Determine the [x, y] coordinate at the center of the cell enclosing the given text.  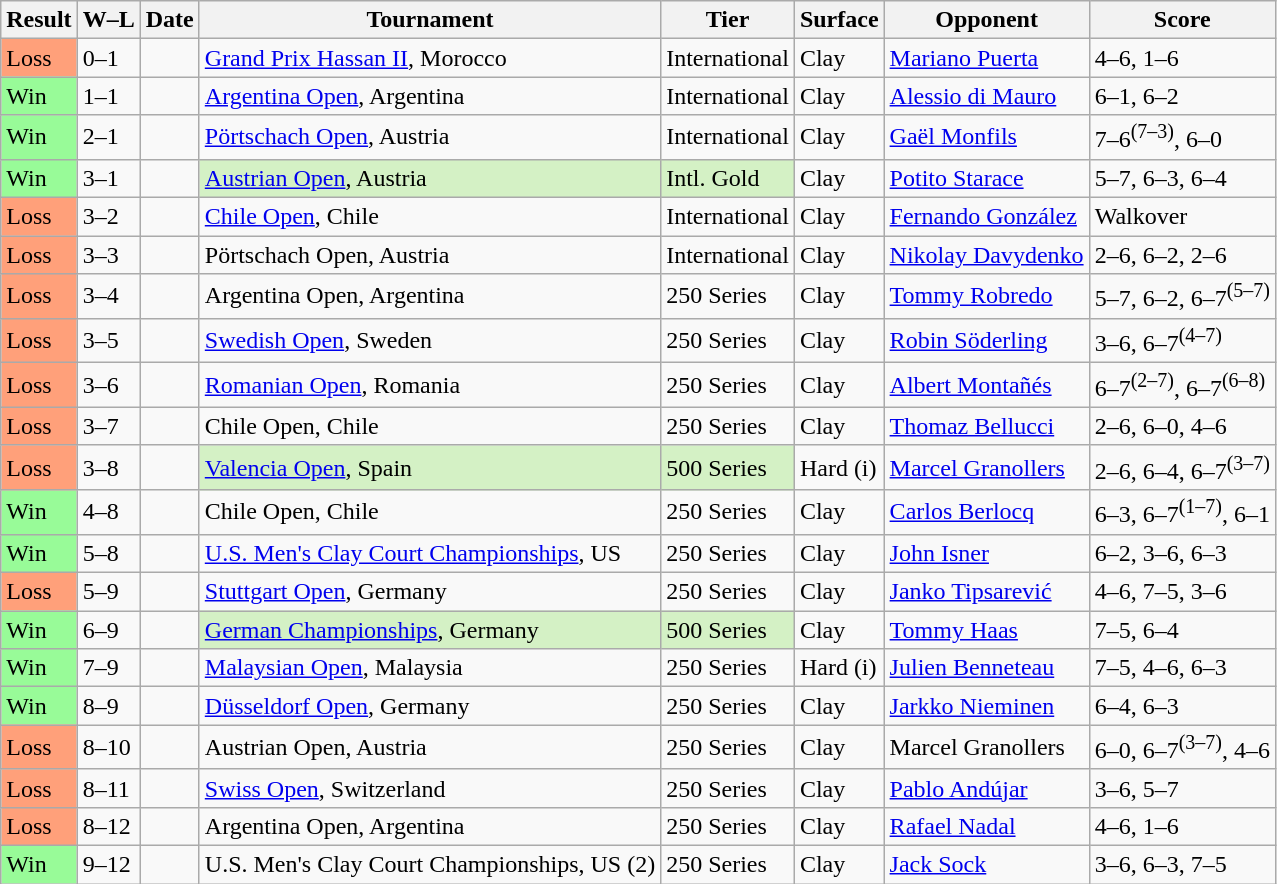
Tier [728, 20]
Fernando González [986, 217]
Tournament [430, 20]
5–7, 6–2, 6–7(5–7) [1182, 296]
2–6, 6–4, 6–7(3–7) [1182, 468]
5–9 [108, 592]
Date [170, 20]
8–11 [108, 788]
Robin Söderling [986, 340]
Pablo Andújar [986, 788]
Rafael Nadal [986, 826]
3–3 [108, 255]
3–6, 6–3, 7–5 [1182, 865]
5–7, 6–3, 6–4 [1182, 178]
W–L [108, 20]
Grand Prix Hassan II, Morocco [430, 58]
1–1 [108, 96]
2–6, 6–2, 2–6 [1182, 255]
7–6(7–3), 6–0 [1182, 138]
3–2 [108, 217]
John Isner [986, 554]
Romanian Open, Romania [430, 386]
Swiss Open, Switzerland [430, 788]
3–5 [108, 340]
2–6, 6–0, 4–6 [1182, 426]
8–9 [108, 706]
Gaël Monfils [986, 138]
Albert Montañés [986, 386]
Nikolay Davydenko [986, 255]
3–6, 6–7(4–7) [1182, 340]
3–8 [108, 468]
2–1 [108, 138]
Alessio di Mauro [986, 96]
Malaysian Open, Malaysia [430, 668]
6–0, 6–7(3–7), 4–6 [1182, 748]
Walkover [1182, 217]
6–9 [108, 630]
6–7(2–7), 6–7(6–8) [1182, 386]
3–1 [108, 178]
4–8 [108, 512]
German Championships, Germany [430, 630]
3–6, 5–7 [1182, 788]
7–5, 4–6, 6–3 [1182, 668]
4–6, 7–5, 3–6 [1182, 592]
Swedish Open, Sweden [430, 340]
Thomaz Bellucci [986, 426]
6–2, 3–6, 6–3 [1182, 554]
Opponent [986, 20]
Potito Starace [986, 178]
7–9 [108, 668]
Intl. Gold [728, 178]
Mariano Puerta [986, 58]
Valencia Open, Spain [430, 468]
8–10 [108, 748]
Janko Tipsarević [986, 592]
9–12 [108, 865]
Stuttgart Open, Germany [430, 592]
Result [39, 20]
5–8 [108, 554]
0–1 [108, 58]
Düsseldorf Open, Germany [430, 706]
U.S. Men's Clay Court Championships, US [430, 554]
Surface [839, 20]
6–1, 6–2 [1182, 96]
3–7 [108, 426]
6–3, 6–7(1–7), 6–1 [1182, 512]
U.S. Men's Clay Court Championships, US (2) [430, 865]
Tommy Robredo [986, 296]
Julien Benneteau [986, 668]
Carlos Berlocq [986, 512]
Jack Sock [986, 865]
Tommy Haas [986, 630]
7–5, 6–4 [1182, 630]
8–12 [108, 826]
6–4, 6–3 [1182, 706]
3–4 [108, 296]
Jarkko Nieminen [986, 706]
Score [1182, 20]
3–6 [108, 386]
